Return [X, Y] of the center of cell containing provided text 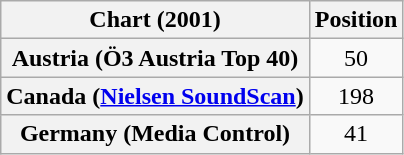
Position [356, 20]
Austria (Ö3 Austria Top 40) [155, 58]
198 [356, 96]
Canada (Nielsen SoundScan) [155, 96]
50 [356, 58]
Germany (Media Control) [155, 134]
Chart (2001) [155, 20]
41 [356, 134]
